Scan for the cell matching the given text and deliver its (X, Y) coordinate at center. 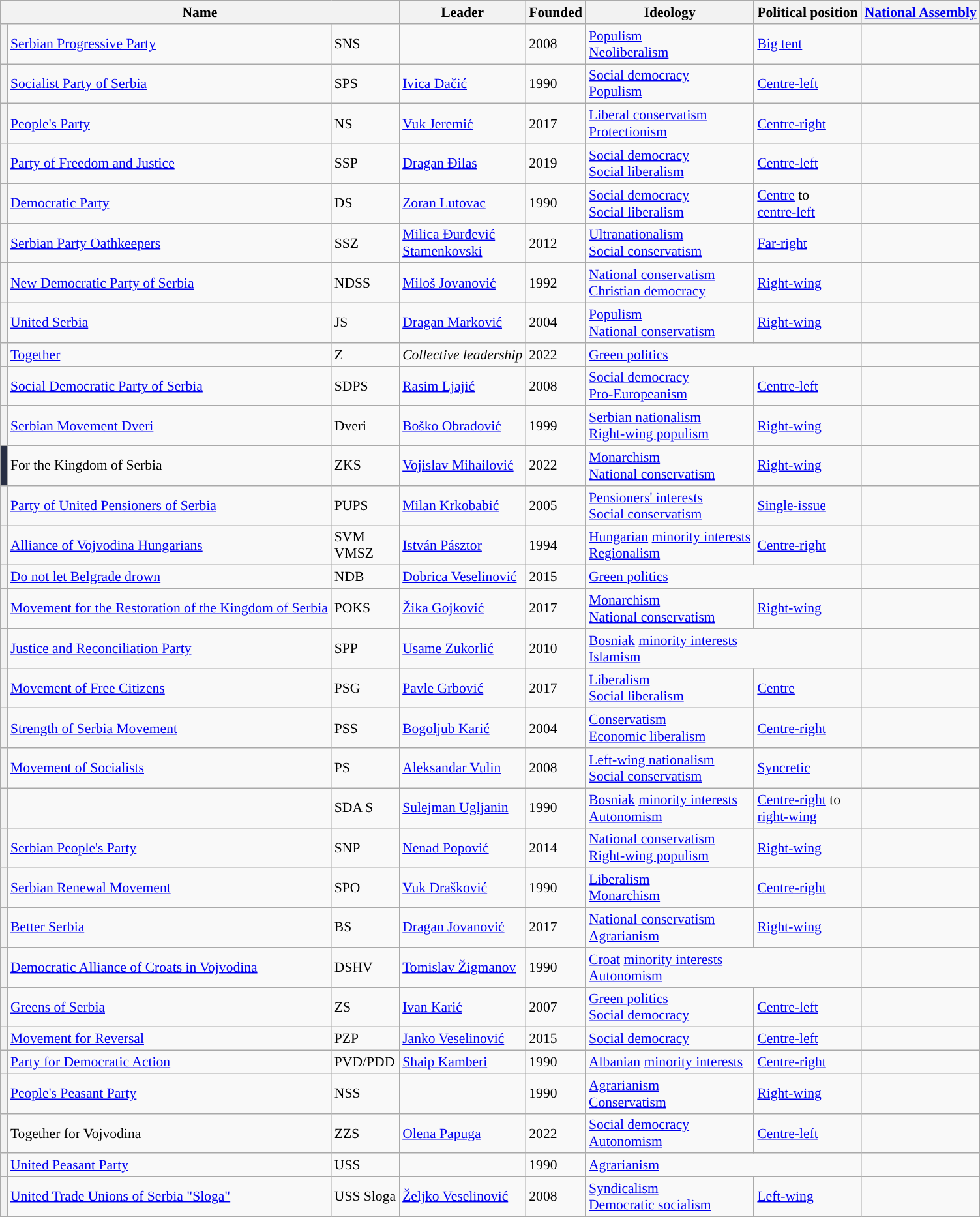
PUPS (365, 506)
USS (365, 1165)
Pensioners' interestsSocial conservatism (670, 506)
Milica ĐurđevićStamenkovski (462, 243)
2012 (556, 243)
Tomislav Žigmanov (462, 968)
ZZS (365, 1134)
DS (365, 203)
United Serbia (170, 323)
People's Peasant Party (170, 1093)
Dobrica Veselinović (462, 577)
SVMVMSZ (365, 545)
National conservatismAgrarianism (670, 927)
UltranationalismSocial conservatism (670, 243)
1992 (556, 283)
National conservatismChristian democracy (670, 283)
Žika Gojković (462, 609)
Serbian People's Party (170, 848)
Political position (807, 12)
Liberal conservatismProtectionism (670, 124)
Party of Freedom and Justice (170, 163)
Left-wing nationalismSocial conservatism (670, 768)
Social democracy (670, 1039)
Democratic Alliance of Croats in Vojvodina (170, 968)
Serbian Movement Dveri (170, 427)
Janko Veselinović (462, 1039)
Serbian Party Oathkeepers (170, 243)
Social democracyPopulism (670, 83)
SPP (365, 648)
Serbian nationalismRight-wing populism (670, 427)
Left-wing (807, 1196)
Green politicsSocial democracy (670, 1007)
PopulismNational conservatism (670, 323)
Z (365, 355)
PZP (365, 1039)
PSG (365, 689)
Centre-right toright-wing (807, 807)
Usame Zukorlić (462, 648)
Shaip Kamberi (462, 1062)
SPS (365, 83)
ZS (365, 1007)
POKS (365, 609)
NDB (365, 577)
Name (200, 12)
ZKS (365, 466)
SSZ (365, 243)
Movement of Free Citizens (170, 689)
Centre tocentre-left (807, 203)
SNS (365, 44)
Ideology (670, 12)
NSS (365, 1093)
Nenad Popović (462, 848)
AgrarianismConservatism (670, 1093)
PopulismNeoliberalism (670, 44)
2005 (556, 506)
Together (170, 355)
Croat minority interestsAutonomism (724, 968)
National Assembly (921, 12)
Social democracyAutonomism (670, 1134)
Party of United Pensioners of Serbia (170, 506)
Vuk Drašković (462, 888)
Founded (556, 12)
Serbian Progressive Party (170, 44)
Bosniak minority interestsAutonomism (670, 807)
Better Serbia (170, 927)
PVD/PDD (365, 1062)
2007 (556, 1007)
ConservatismEconomic liberalism (670, 728)
USS Sloga (365, 1196)
Together for Vojvodina (170, 1134)
United Peasant Party (170, 1165)
Bosniak minority interestsIslamism (724, 648)
Movement for the Restoration of the Kingdom of Serbia (170, 609)
Movement for Reversal (170, 1039)
Social democracyPro-Europeanism (670, 386)
New Democratic Party of Serbia (170, 283)
Leader (462, 12)
Far-right (807, 243)
DSHV (365, 968)
Party for Democratic Action (170, 1062)
Sulejman Ugljanin (462, 807)
1994 (556, 545)
JS (365, 323)
Hungarian minority interestsRegionalism (670, 545)
István Pásztor (462, 545)
Miloš Jovanović (462, 283)
SPO (365, 888)
Agrarianism (724, 1165)
2014 (556, 848)
Dragan Marković (462, 323)
PSS (365, 728)
Single-issue (807, 506)
Pavle Grbović (462, 689)
Dragan Jovanović (462, 927)
NS (365, 124)
Greens of Serbia (170, 1007)
United Trade Unions of Serbia "Sloga" (170, 1196)
Strength of Serbia Movement (170, 728)
SyndicalismDemocratic socialism (670, 1196)
Milan Krkobabić (462, 506)
Big tent (807, 44)
Vuk Jeremić (462, 124)
SDA S (365, 807)
PS (365, 768)
SDPS (365, 386)
Collective leadership (462, 355)
SSP (365, 163)
2010 (556, 648)
Dveri (365, 427)
Aleksandar Vulin (462, 768)
People's Party (170, 124)
Do not let Belgrade drown (170, 577)
NDSS (365, 283)
Vojislav Mihailović (462, 466)
Zoran Lutovac (462, 203)
Bogoljub Karić (462, 728)
SNP (365, 848)
1999 (556, 427)
National conservatismRight-wing populism (670, 848)
LiberalismMonarchism (670, 888)
Ivica Dačić (462, 83)
Željko Veselinović (462, 1196)
Albanian minority interests (670, 1062)
Democratic Party (170, 203)
Olena Papuga (462, 1134)
BS (365, 927)
Social Democratic Party of Serbia (170, 386)
Boško Obradović (462, 427)
Ivan Karić (462, 1007)
Centre (807, 689)
Serbian Renewal Movement (170, 888)
2019 (556, 163)
For the Kingdom of Serbia (170, 466)
Alliance of Vojvodina Hungarians (170, 545)
Rasim Ljajić (462, 386)
Socialist Party of Serbia (170, 83)
Justice and Reconciliation Party (170, 648)
LiberalismSocial liberalism (670, 689)
Syncretic (807, 768)
Dragan Đilas (462, 163)
Movement of Socialists (170, 768)
